Find where the given text appears and provide that cell's center as (x, y) coordinate. 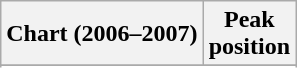
Chart (2006–2007) (102, 34)
Peakposition (249, 34)
